Pinpoint the cell where the given text exists, returning its (x, y) midpoint coordinate. 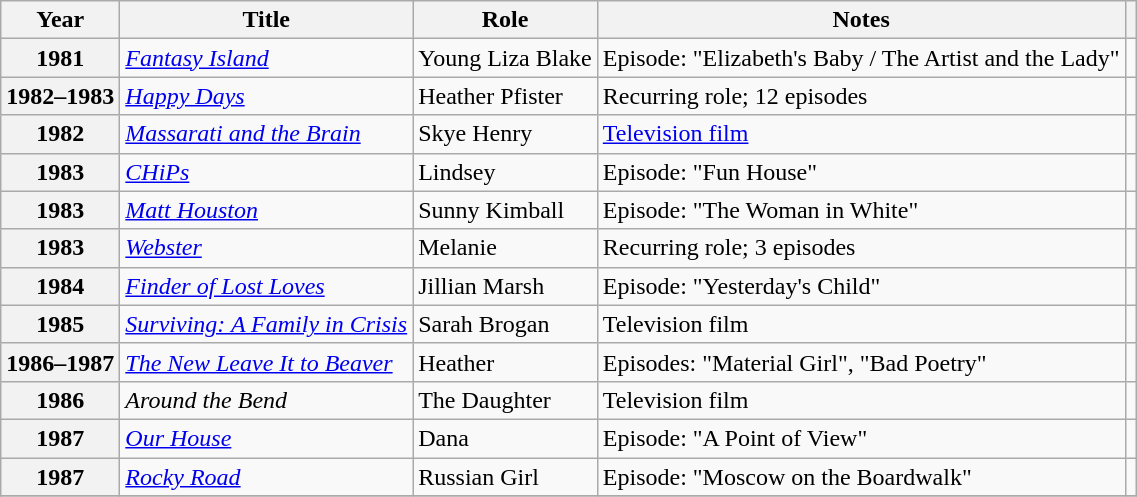
Notes (861, 20)
Lindsey (506, 172)
1981 (60, 58)
The Daughter (506, 400)
Episode: "The Woman in White" (861, 210)
Jillian Marsh (506, 286)
1985 (60, 324)
CHiPs (266, 172)
Episode: "Fun House" (861, 172)
Title (266, 20)
Episodes: "Material Girl", "Bad Poetry" (861, 362)
Young Liza Blake (506, 58)
Dana (506, 438)
Around the Bend (266, 400)
Fantasy Island (266, 58)
Episode: "Elizabeth's Baby / The Artist and the Lady" (861, 58)
Year (60, 20)
Surviving: A Family in Crisis (266, 324)
Heather Pfister (506, 96)
The New Leave It to Beaver (266, 362)
Massarati and the Brain (266, 134)
1986 (60, 400)
Recurring role; 12 episodes (861, 96)
Episode: "Yesterday's Child" (861, 286)
Rocky Road (266, 477)
Happy Days (266, 96)
Russian Girl (506, 477)
1984 (60, 286)
Episode: "A Point of View" (861, 438)
Sunny Kimball (506, 210)
Matt Houston (266, 210)
1982 (60, 134)
Melanie (506, 248)
Our House (266, 438)
Role (506, 20)
Finder of Lost Loves (266, 286)
1982–1983 (60, 96)
Sarah Brogan (506, 324)
Skye Henry (506, 134)
Recurring role; 3 episodes (861, 248)
Webster (266, 248)
1986–1987 (60, 362)
Episode: "Moscow on the Boardwalk" (861, 477)
Heather (506, 362)
